Search for the cell housing the specified text and yield its (x, y) center coordinate. 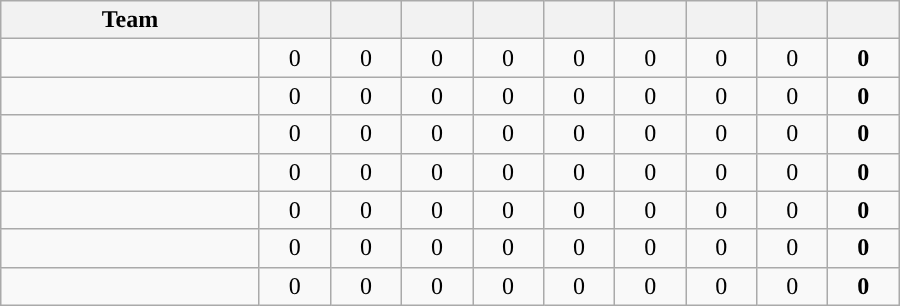
Team (130, 20)
